Search for the cell housing the specified text and yield its (X, Y) center coordinate. 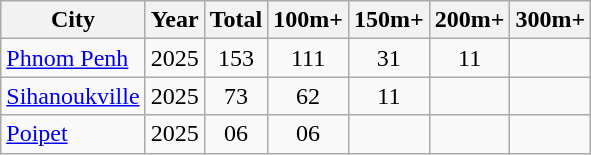
Poipet (73, 134)
200m+ (470, 20)
31 (388, 58)
Total (236, 20)
153 (236, 58)
73 (236, 96)
Sihanoukville (73, 96)
300m+ (550, 20)
100m+ (308, 20)
62 (308, 96)
Phnom Penh (73, 58)
111 (308, 58)
Year (174, 20)
150m+ (388, 20)
City (73, 20)
